Detect which cell encompasses the target text, then output its (X, Y) center coordinate. 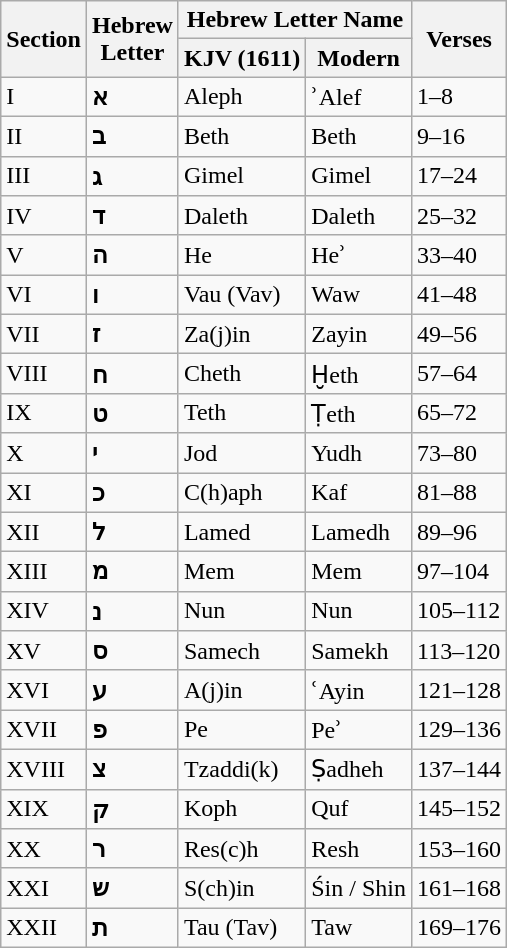
ש (132, 888)
Yudh (359, 453)
ק (132, 809)
41–48 (458, 295)
C(h)aph (242, 492)
V (44, 255)
XVI (44, 690)
Ṣadheh (359, 769)
III (44, 176)
ד (132, 216)
Vau (Vav) (242, 295)
Teth (242, 413)
Ḫeth (359, 374)
ס (132, 651)
כ (132, 492)
VII (44, 334)
ר (132, 849)
ע (132, 690)
IX (44, 413)
ב (132, 136)
Lamed (242, 532)
Pe (242, 730)
XXII (44, 928)
נ (132, 611)
מ (132, 572)
XVII (44, 730)
XX (44, 849)
1–8 (458, 97)
Jod (242, 453)
17–24 (458, 176)
ו (132, 295)
Koph (242, 809)
Śin / Shin (359, 888)
33–40 (458, 255)
XVIII (44, 769)
Quf (359, 809)
A(j)in (242, 690)
73–80 (458, 453)
IV (44, 216)
KJV (1611) (242, 58)
Za(j)in (242, 334)
49–56 (458, 334)
169–176 (458, 928)
ל (132, 532)
II (44, 136)
ה (132, 255)
HebrewLetter (132, 39)
צ (132, 769)
VI (44, 295)
Modern (359, 58)
Tau (Tav) (242, 928)
XIII (44, 572)
ז (132, 334)
י (132, 453)
Peʾ (359, 730)
ʾAlef (359, 97)
Kaf (359, 492)
א (132, 97)
Res(c)h (242, 849)
ט (132, 413)
He (242, 255)
25–32 (458, 216)
97–104 (458, 572)
ʿAyin (359, 690)
Tzaddi(k) (242, 769)
Section (44, 39)
161–168 (458, 888)
ח (132, 374)
Samekh (359, 651)
Zayin (359, 334)
VIII (44, 374)
153–160 (458, 849)
ג (132, 176)
ת (132, 928)
Lamedh (359, 532)
XIV (44, 611)
Verses (458, 39)
Samech (242, 651)
Cheth (242, 374)
9–16 (458, 136)
129–136 (458, 730)
Hebrew Letter Name (294, 20)
Waw (359, 295)
65–72 (458, 413)
פ (132, 730)
113–120 (458, 651)
Resh (359, 849)
XII (44, 532)
Aleph (242, 97)
XIX (44, 809)
XXI (44, 888)
Heʾ (359, 255)
57–64 (458, 374)
S(ch)in (242, 888)
I (44, 97)
105–112 (458, 611)
137–144 (458, 769)
89–96 (458, 532)
81–88 (458, 492)
XI (44, 492)
145–152 (458, 809)
XV (44, 651)
Taw (359, 928)
121–128 (458, 690)
X (44, 453)
Ṭeth (359, 413)
